Find where the given text appears and provide that cell's center as (X, Y) coordinate. 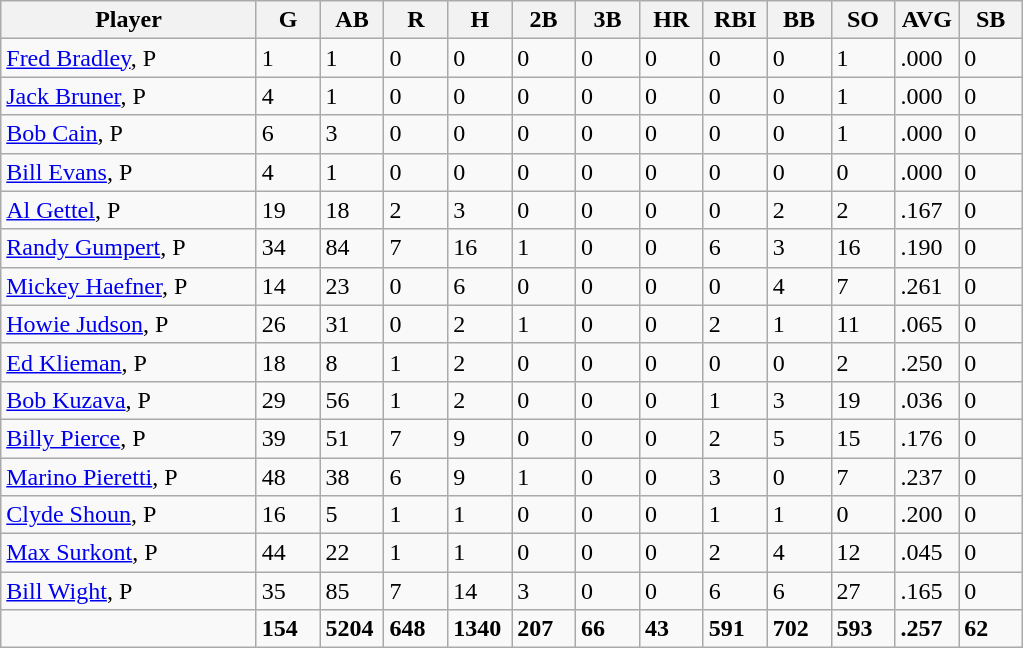
Randy Gumpert, P (128, 248)
648 (416, 629)
HR (671, 20)
.176 (927, 438)
Player (128, 20)
Clyde Shoun, P (128, 515)
.250 (927, 362)
.200 (927, 515)
SB (991, 20)
29 (288, 400)
.190 (927, 248)
Howie Judson, P (128, 324)
22 (352, 553)
593 (863, 629)
Mickey Haefner, P (128, 286)
84 (352, 248)
.165 (927, 591)
39 (288, 438)
43 (671, 629)
591 (735, 629)
SO (863, 20)
.261 (927, 286)
Bob Cain, P (128, 134)
.036 (927, 400)
.257 (927, 629)
38 (352, 477)
.237 (927, 477)
.167 (927, 210)
BB (799, 20)
15 (863, 438)
Bob Kuzava, P (128, 400)
.045 (927, 553)
Billy Pierce, P (128, 438)
35 (288, 591)
66 (608, 629)
Jack Bruner, P (128, 96)
Bill Wight, P (128, 591)
56 (352, 400)
Marino Pieretti, P (128, 477)
Al Gettel, P (128, 210)
207 (544, 629)
31 (352, 324)
AB (352, 20)
3B (608, 20)
1340 (480, 629)
154 (288, 629)
AVG (927, 20)
H (480, 20)
RBI (735, 20)
48 (288, 477)
5204 (352, 629)
.065 (927, 324)
44 (288, 553)
12 (863, 553)
85 (352, 591)
Bill Evans, P (128, 172)
27 (863, 591)
2B (544, 20)
34 (288, 248)
62 (991, 629)
8 (352, 362)
R (416, 20)
Fred Bradley, P (128, 58)
23 (352, 286)
Ed Klieman, P (128, 362)
702 (799, 629)
G (288, 20)
11 (863, 324)
26 (288, 324)
Max Surkont, P (128, 553)
51 (352, 438)
